Provide the (x, y) coordinate of the cell's center where the given text is located.  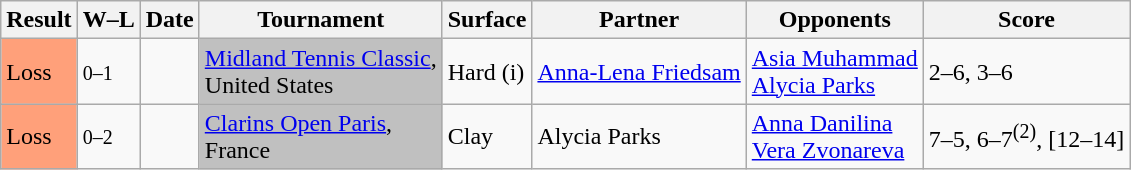
Hard (i) (487, 72)
Asia Muhammad Alycia Parks (834, 72)
0–1 (108, 72)
Score (1026, 20)
Clay (487, 136)
Result (39, 20)
Partner (639, 20)
Anna-Lena Friedsam (639, 72)
Alycia Parks (639, 136)
W–L (108, 20)
Clarins Open Paris, France (320, 136)
Date (170, 20)
Tournament (320, 20)
7–5, 6–7(2), [12–14] (1026, 136)
0–2 (108, 136)
Anna Danilina Vera Zvonareva (834, 136)
2–6, 3–6 (1026, 72)
Opponents (834, 20)
Surface (487, 20)
Midland Tennis Classic, United States (320, 72)
